Identify which cell holds the provided text, then report its [X, Y] central coordinate. 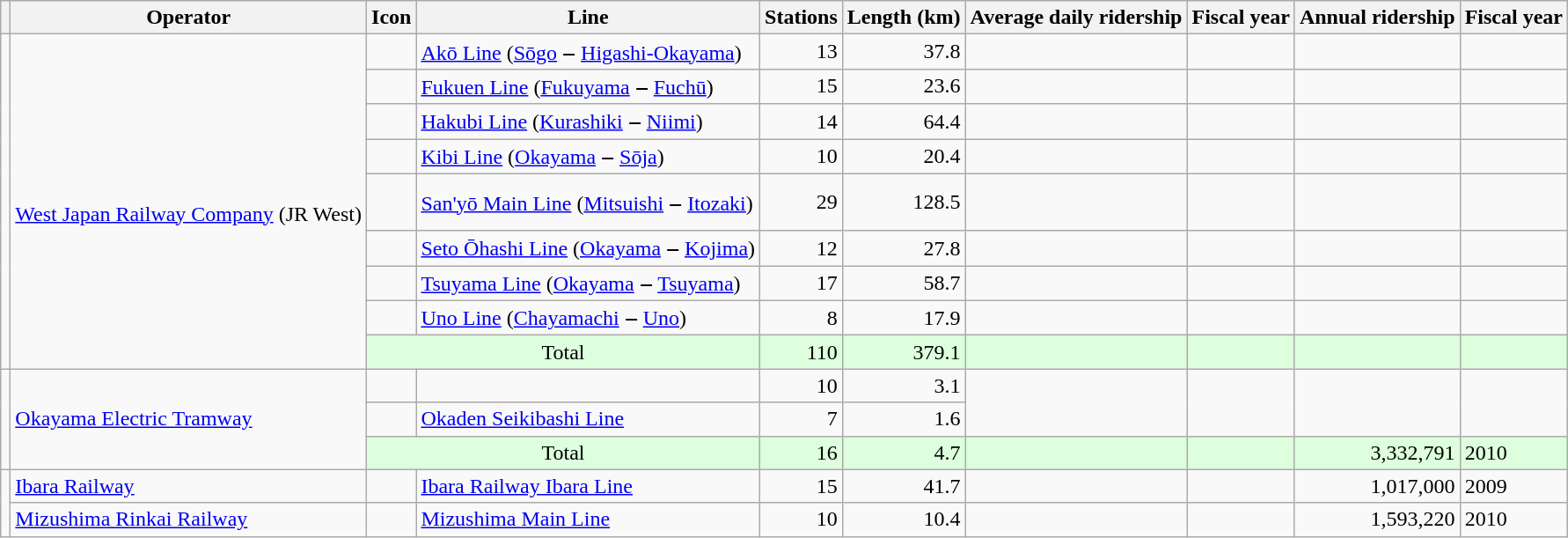
17.9 [904, 318]
4.7 [904, 453]
Uno Line (Chayamachi ‒ Uno) [588, 318]
10.4 [904, 520]
1.6 [904, 419]
Fukuen Line (Fukuyama ‒ Fuchū) [588, 86]
20.4 [904, 157]
San'yō Main Line (Mitsuishi ‒ Itozaki) [588, 203]
Akō Line (Sōgo ‒ Higashi-Okayama) [588, 52]
Mizushima Main Line [588, 520]
Tsuyama Line (Okayama ‒ Tsuyama) [588, 284]
64.4 [904, 122]
41.7 [904, 486]
110 [802, 352]
3,332,791 [1377, 453]
Seto Ōhashi Line (Okayama ‒ Kojima) [588, 248]
27.8 [904, 248]
13 [802, 52]
Stations [802, 18]
128.5 [904, 203]
Line [588, 18]
17 [802, 284]
Operator [188, 18]
23.6 [904, 86]
2009 [1513, 486]
379.1 [904, 352]
Ibara Railway [188, 486]
Ibara Railway Ibara Line [588, 486]
Kibi Line (Okayama ‒ Sōja) [588, 157]
1,017,000 [1377, 486]
West Japan Railway Company (JR West) [188, 202]
Length (km) [904, 18]
29 [802, 203]
1,593,220 [1377, 520]
Hakubi Line (Kurashiki ‒ Niimi) [588, 122]
12 [802, 248]
Mizushima Rinkai Railway [188, 520]
16 [802, 453]
Annual ridership [1377, 18]
Average daily ridership [1076, 18]
58.7 [904, 284]
Okaden Seikibashi Line [588, 419]
14 [802, 122]
Icon [392, 18]
7 [802, 419]
3.1 [904, 386]
Okayama Electric Tramway [188, 419]
8 [802, 318]
37.8 [904, 52]
